Detect which cell encompasses the target text, then output its [x, y] center coordinate. 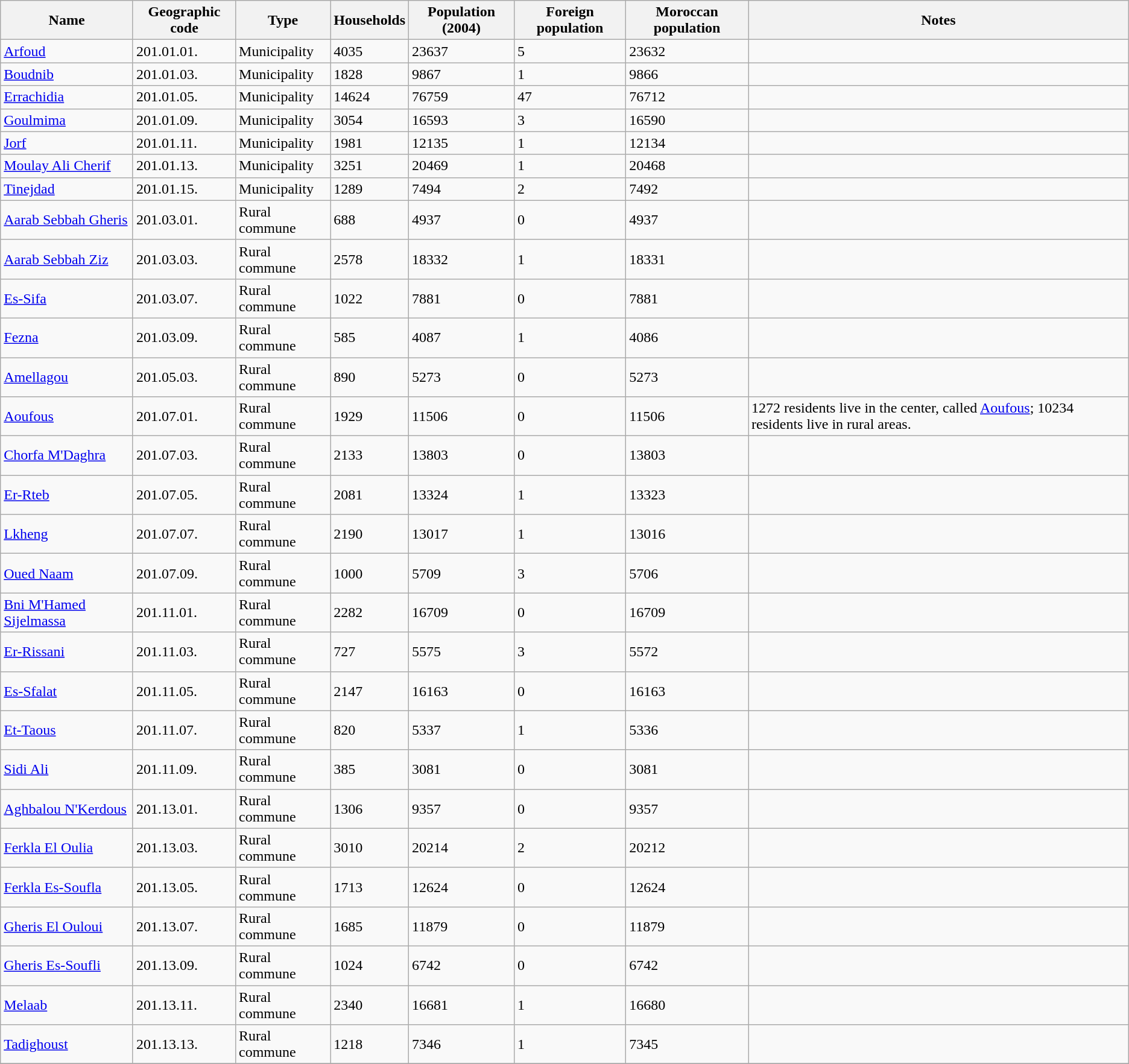
Aarab Sebbah Gheris [67, 220]
Goulmima [67, 120]
Aghbalou N'Kerdous [67, 808]
5572 [688, 651]
16593 [462, 120]
201.13.07. [184, 926]
585 [370, 338]
201.13.09. [184, 965]
890 [370, 376]
Er-Rteb [67, 495]
820 [370, 730]
20468 [688, 166]
5706 [688, 573]
201.07.09. [184, 573]
385 [370, 770]
688 [370, 220]
2340 [370, 1005]
Et-Taous [67, 730]
201.01.11. [184, 143]
47 [569, 97]
Melaab [67, 1005]
Gheris Es-Soufli [67, 965]
9867 [462, 74]
1272 residents live in the center, called Aoufous; 10234 residents live in rural areas. [938, 416]
Er-Rissani [67, 651]
201.01.09. [184, 120]
Jorf [67, 143]
7494 [462, 189]
Arfoud [67, 51]
3251 [370, 166]
201.03.01. [184, 220]
2190 [370, 534]
Ferkla Es-Soufla [67, 887]
Households [370, 21]
Geographic code [184, 21]
5709 [462, 573]
2081 [370, 495]
Oued Naam [67, 573]
Es-Sfalat [67, 691]
Tinejdad [67, 189]
Chorfa M'Daghra [67, 456]
201.01.15. [184, 189]
Boudnib [67, 74]
4086 [688, 338]
16681 [462, 1005]
201.05.03. [184, 376]
1024 [370, 965]
16590 [688, 120]
16680 [688, 1005]
201.07.01. [184, 416]
201.11.09. [184, 770]
13016 [688, 534]
Moulay Ali Cherif [67, 166]
12135 [462, 143]
23637 [462, 51]
4087 [462, 338]
727 [370, 651]
Fezna [67, 338]
20469 [462, 166]
201.07.05. [184, 495]
13323 [688, 495]
23632 [688, 51]
3054 [370, 120]
201.01.05. [184, 97]
201.03.07. [184, 298]
201.03.03. [184, 259]
2147 [370, 691]
201.07.03. [184, 456]
Bni M'Hamed Sijelmassa [67, 613]
3010 [370, 848]
201.11.05. [184, 691]
1981 [370, 143]
201.07.07. [184, 534]
2578 [370, 259]
7345 [688, 1045]
Tadighoust [67, 1045]
9866 [688, 74]
Amellagou [67, 376]
12134 [688, 143]
201.11.07. [184, 730]
201.13.05. [184, 887]
201.11.01. [184, 613]
1289 [370, 189]
1000 [370, 573]
1022 [370, 298]
14624 [370, 97]
201.01.13. [184, 166]
1713 [370, 887]
5 [569, 51]
201.01.01. [184, 51]
5337 [462, 730]
Aarab Sebbah Ziz [67, 259]
1685 [370, 926]
201.13.03. [184, 848]
76712 [688, 97]
Sidi Ali [67, 770]
Lkheng [67, 534]
2133 [370, 456]
Errachidia [67, 97]
13017 [462, 534]
Gheris El Ouloui [67, 926]
18331 [688, 259]
Aoufous [67, 416]
1306 [370, 808]
201.13.11. [184, 1005]
201.13.13. [184, 1045]
Foreign population [569, 21]
5336 [688, 730]
201.13.01. [184, 808]
5575 [462, 651]
Name [67, 21]
Es-Sifa [67, 298]
7346 [462, 1045]
Moroccan population [688, 21]
20214 [462, 848]
Population (2004) [462, 21]
Type [283, 21]
13324 [462, 495]
20212 [688, 848]
1929 [370, 416]
1218 [370, 1045]
201.01.03. [184, 74]
201.11.03. [184, 651]
7492 [688, 189]
18332 [462, 259]
2282 [370, 613]
201.03.09. [184, 338]
4035 [370, 51]
Notes [938, 21]
1828 [370, 74]
76759 [462, 97]
Ferkla El Oulia [67, 848]
